Identify which cell holds the provided text, then report its (x, y) central coordinate. 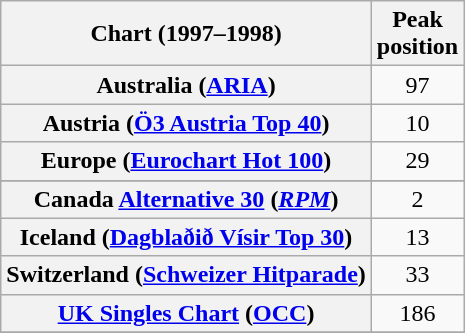
33 (417, 275)
186 (417, 313)
Peakposition (417, 34)
Canada Alternative 30 (RPM) (186, 199)
Switzerland (Schweizer Hitparade) (186, 275)
UK Singles Chart (OCC) (186, 313)
2 (417, 199)
13 (417, 237)
Australia (ARIA) (186, 85)
Chart (1997–1998) (186, 34)
Iceland (Dagblaðið Vísir Top 30) (186, 237)
29 (417, 161)
Europe (Eurochart Hot 100) (186, 161)
10 (417, 123)
97 (417, 85)
Austria (Ö3 Austria Top 40) (186, 123)
